Pinpoint the cell where the given text exists, returning its (X, Y) midpoint coordinate. 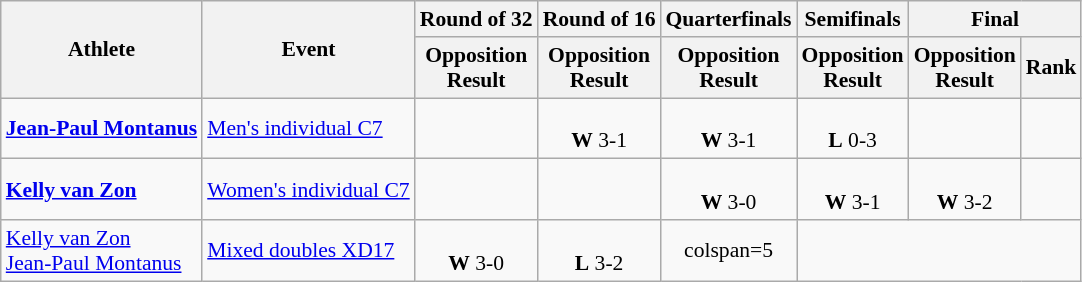
Event (308, 50)
Jean-Paul Montanus (102, 128)
Rank (1052, 68)
L 3-2 (600, 250)
Men's individual C7 (308, 128)
colspan=5 (729, 250)
Women's individual C7 (308, 190)
L 0-3 (853, 128)
Round of 32 (476, 19)
W 3-2 (965, 190)
Kelly van ZonJean-Paul Montanus (102, 250)
Quarterfinals (729, 19)
Kelly van Zon (102, 190)
Mixed doubles XD17 (308, 250)
Athlete (102, 50)
Final (996, 19)
Round of 16 (600, 19)
Semifinals (853, 19)
